Determine the [X, Y] coordinate at the center of the cell enclosing the given text.  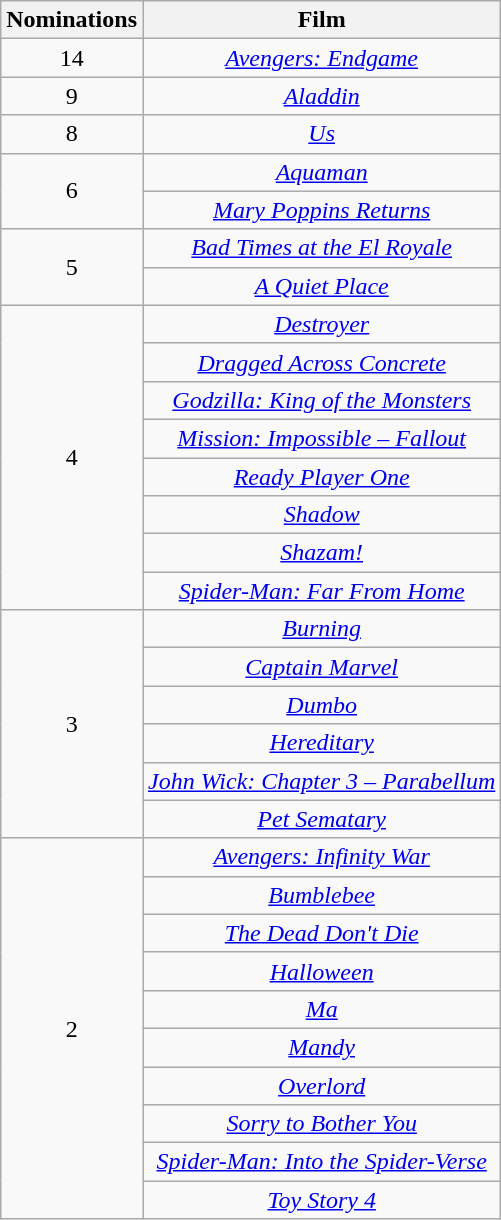
14 [72, 58]
Nominations [72, 20]
2 [72, 1028]
Film [321, 20]
John Wick: Chapter 3 – Parabellum [321, 781]
Hereditary [321, 743]
6 [72, 191]
Spider-Man: Into the Spider-Verse [321, 1162]
3 [72, 724]
4 [72, 457]
Ready Player One [321, 477]
The Dead Don't Die [321, 933]
Sorry to Bother You [321, 1124]
Captain Marvel [321, 667]
Toy Story 4 [321, 1200]
9 [72, 96]
8 [72, 134]
Burning [321, 629]
Shadow [321, 515]
Us [321, 134]
Dumbo [321, 705]
Avengers: Endgame [321, 58]
Shazam! [321, 553]
Destroyer [321, 324]
5 [72, 267]
A Quiet Place [321, 286]
Spider-Man: Far From Home [321, 591]
Halloween [321, 971]
Bad Times at the El Royale [321, 248]
Ma [321, 1009]
Mary Poppins Returns [321, 210]
Mission: Impossible – Fallout [321, 438]
Aladdin [321, 96]
Bumblebee [321, 895]
Avengers: Infinity War [321, 857]
Pet Sematary [321, 819]
Dragged Across Concrete [321, 362]
Aquaman [321, 172]
Overlord [321, 1085]
Godzilla: King of the Monsters [321, 400]
Mandy [321, 1047]
